Identify which cell holds the provided text, then report its [X, Y] central coordinate. 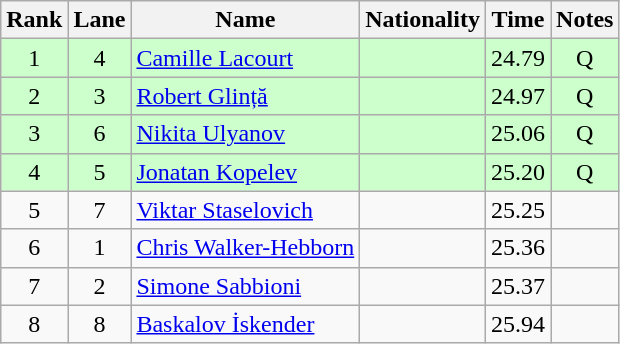
Viktar Staselovich [246, 210]
24.79 [518, 58]
Notes [585, 20]
25.25 [518, 210]
Nationality [423, 20]
Simone Sabbioni [246, 286]
Camille Lacourt [246, 58]
Chris Walker-Hebborn [246, 248]
Time [518, 20]
Baskalov İskender [246, 324]
25.37 [518, 286]
Lane [100, 20]
25.36 [518, 248]
25.06 [518, 134]
24.97 [518, 96]
Robert Glință [246, 96]
25.20 [518, 172]
Rank [34, 20]
Jonatan Kopelev [246, 172]
25.94 [518, 324]
Name [246, 20]
Nikita Ulyanov [246, 134]
